Find where the given text appears and provide that cell's center as (X, Y) coordinate. 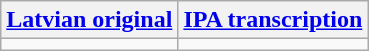
Latvian original (90, 20)
IPA transcription (273, 20)
